Identify which cell holds the provided text, then report its (x, y) central coordinate. 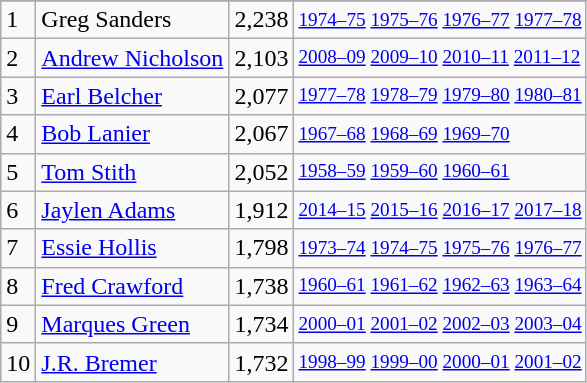
1,738 (262, 286)
4 (18, 134)
1958–59 1959–60 1960–61 (440, 172)
1977–78 1978–79 1979–80 1980–81 (440, 96)
Bob Lanier (132, 134)
3 (18, 96)
2,103 (262, 58)
1,912 (262, 210)
Tom Stith (132, 172)
2,077 (262, 96)
Earl Belcher (132, 96)
2,052 (262, 172)
1,732 (262, 362)
2008–09 2009–10 2010–11 2011–12 (440, 58)
Essie Hollis (132, 248)
Greg Sanders (132, 20)
1998–99 1999–00 2000–01 2001–02 (440, 362)
2,067 (262, 134)
8 (18, 286)
10 (18, 362)
2 (18, 58)
2000–01 2001–02 2002–03 2003–04 (440, 324)
1 (18, 20)
1,734 (262, 324)
1967–68 1968–69 1969–70 (440, 134)
1973–74 1974–75 1975–76 1976–77 (440, 248)
Marques Green (132, 324)
6 (18, 210)
Andrew Nicholson (132, 58)
5 (18, 172)
2014–15 2015–16 2016–17 2017–18 (440, 210)
Jaylen Adams (132, 210)
1960–61 1961–62 1962–63 1963–64 (440, 286)
9 (18, 324)
2,238 (262, 20)
J.R. Bremer (132, 362)
7 (18, 248)
Fred Crawford (132, 286)
1974–75 1975–76 1976–77 1977–78 (440, 20)
1,798 (262, 248)
